Extract the [x, y] coordinate from the center of the cell holding the provided text.  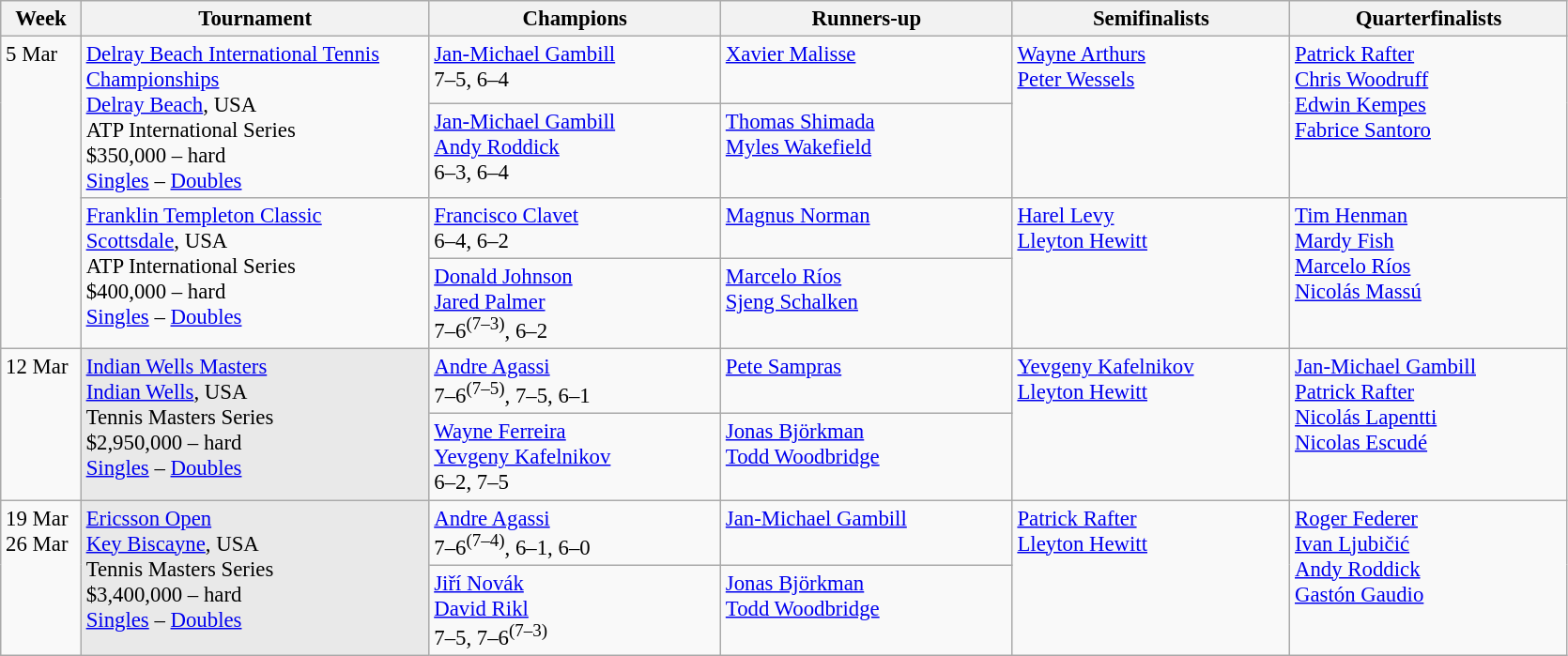
Patrick Rafter Chris Woodruff Edwin Kempes Fabrice Santoro [1429, 118]
Semifinalists [1151, 19]
Donald Johnson Jared Palmer 7–6(7–3), 6–2 [575, 304]
Marcelo Ríos Sjeng Schalken [868, 304]
Delray Beach International Tennis Championships Delray Beach, USAATP International Series$350,000 – hard Singles – Doubles [255, 118]
Franklin Templeton Classic Scottsdale, USAATP International Series$400,000 – hard Singles – Doubles [255, 274]
5 Mar [41, 193]
Quarterfinalists [1429, 19]
Indian Wells Masters Indian Wells, USATennis Masters Series$2,950,000 – hard Singles – Doubles [255, 424]
Harel Levy Lleyton Hewitt [1151, 274]
Yevgeny Kafelnikov Lleyton Hewitt [1151, 424]
Champions [575, 19]
Jan-Michael Gambill Andy Roddick 6–3, 6–4 [575, 150]
Xavier Malisse [868, 69]
Wayne Ferreira Yevgeny Kafelnikov 6–2, 7–5 [575, 457]
Jiří Novák David Rikl 7–5, 7–6(7–3) [575, 610]
Jan-Michael Gambill [868, 533]
Week [41, 19]
Wayne Arthurs Peter Wessels [1151, 118]
Roger Federer Ivan Ljubičić Andy Roddick Gastón Gaudio [1429, 578]
Andre Agassi 7–6(7–4), 6–1, 6–0 [575, 533]
Pete Sampras [868, 381]
Andre Agassi 7–6(7–5), 7–5, 6–1 [575, 381]
19 Mar26 Mar [41, 578]
Tournament [255, 19]
Runners-up [868, 19]
Jan-Michael Gambill Patrick Rafter Nicolás Lapentti Nicolas Escudé [1429, 424]
Ericsson Open Key Biscayne, USATennis Masters Series$3,400,000 – hard Singles – Doubles [255, 578]
Patrick Rafter Lleyton Hewitt [1151, 578]
Thomas Shimada Myles Wakefield [868, 150]
Tim Henman Mardy Fish Marcelo Ríos Nicolás Massú [1429, 274]
Francisco Clavet 6–4, 6–2 [575, 229]
Magnus Norman [868, 229]
12 Mar [41, 424]
Jan-Michael Gambill 7–5, 6–4 [575, 69]
